Identify which cell holds the provided text, then report its (X, Y) central coordinate. 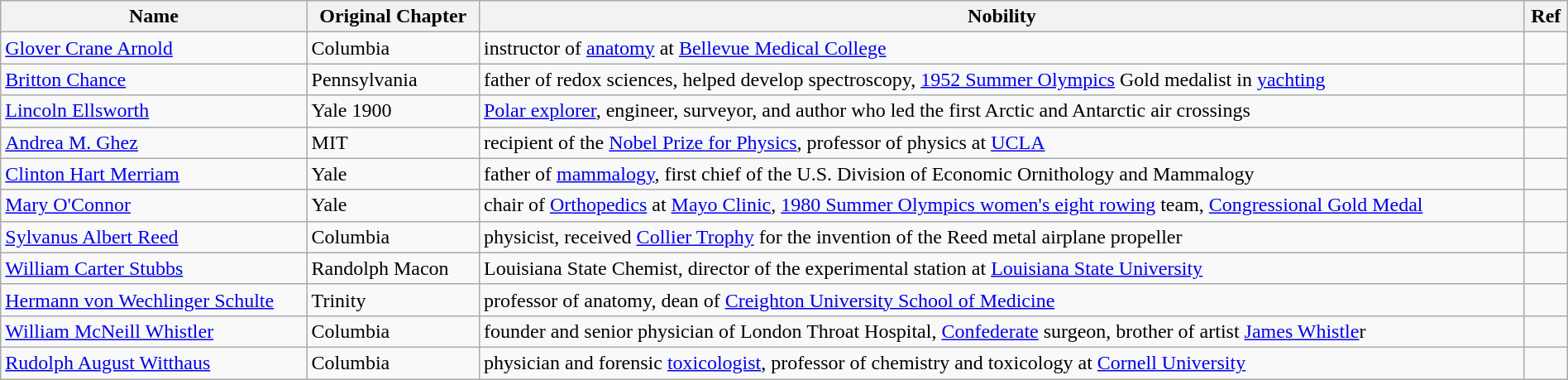
Name (154, 17)
Nobility (1002, 17)
Glover Crane Arnold (154, 48)
Lincoln Ellsworth (154, 111)
Trinity (393, 300)
William McNeill Whistler (154, 331)
Sylvanus Albert Reed (154, 237)
Andrea M. Ghez (154, 142)
Randolph Macon (393, 268)
Pennsylvania (393, 79)
Louisiana State Chemist, director of the experimental station at Louisiana State University (1002, 268)
physicist, received Collier Trophy for the invention of the Reed metal airplane propeller (1002, 237)
chair of Orthopedics at Mayo Clinic, 1980 Summer Olympics women's eight rowing team, Congressional Gold Medal (1002, 205)
recipient of the Nobel Prize for Physics, professor of physics at UCLA (1002, 142)
Hermann von Wechlinger Schulte (154, 300)
instructor of anatomy at Bellevue Medical College (1002, 48)
Clinton Hart Merriam (154, 174)
Polar explorer, engineer, surveyor, and author who led the first Arctic and Antarctic air crossings (1002, 111)
father of redox sciences, helped develop spectroscopy, 1952 Summer Olympics Gold medalist in yachting (1002, 79)
professor of anatomy, dean of Creighton University School of Medicine (1002, 300)
founder and senior physician of London Throat Hospital, Confederate surgeon, brother of artist James Whistler (1002, 331)
physician and forensic toxicologist, professor of chemistry and toxicology at Cornell University (1002, 363)
Mary O'Connor (154, 205)
Yale 1900 (393, 111)
Britton Chance (154, 79)
Ref (1546, 17)
MIT (393, 142)
Rudolph August Witthaus (154, 363)
Original Chapter (393, 17)
father of mammalogy, first chief of the U.S. Division of Economic Ornithology and Mammalogy (1002, 174)
William Carter Stubbs (154, 268)
